From the cell containing the given text, extract its center point as (x, y) coordinate. 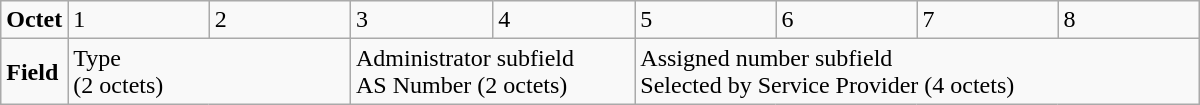
3 (421, 20)
Type(2 octets) (210, 72)
8 (1128, 20)
5 (706, 20)
1 (138, 20)
6 (846, 20)
7 (988, 20)
Administrator subfieldAS Number (2 octets) (492, 72)
4 (564, 20)
Field (34, 72)
2 (280, 20)
Assigned number subfieldSelected by Service Provider (4 octets) (917, 72)
Octet (34, 20)
